From the cell containing the given text, extract its center point as (x, y) coordinate. 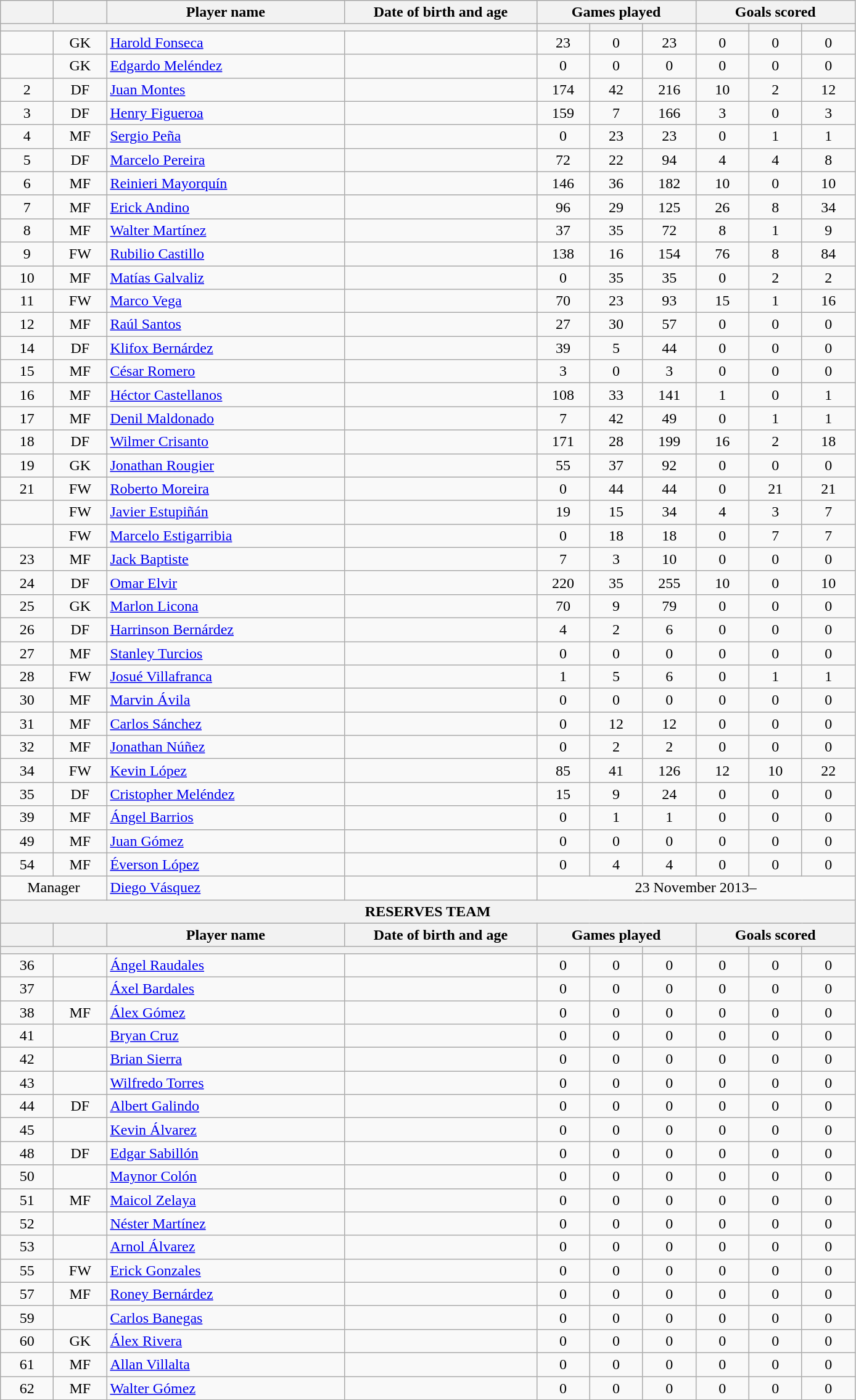
Matías Galvaliz (226, 277)
Walter Martínez (226, 230)
25 (27, 606)
Reinieri Mayorquín (226, 183)
182 (669, 183)
Raúl Santos (226, 325)
48 (27, 1153)
Denil Maldonado (226, 418)
Álex Rivera (226, 1341)
Néster Martínez (226, 1224)
Allan Villalta (226, 1364)
Roberto Moreira (226, 489)
125 (669, 207)
51 (27, 1200)
38 (27, 1013)
14 (27, 348)
53 (27, 1247)
Áxel Bardales (226, 988)
92 (669, 465)
Rubilio Castillo (226, 254)
146 (563, 183)
Marcelo Pereira (226, 160)
76 (722, 254)
Ángel Barrios (226, 818)
Marvin Ávila (226, 700)
45 (27, 1130)
Éverson López (226, 864)
54 (27, 864)
154 (669, 254)
60 (27, 1341)
Maicol Zelaya (226, 1200)
Marcelo Estigarribia (226, 536)
Erick Gonzales (226, 1270)
171 (563, 442)
Álex Gómez (226, 1013)
Jonathan Núñez (226, 747)
Jack Baptiste (226, 559)
216 (669, 89)
94 (669, 160)
29 (616, 207)
Josué Villafranca (226, 677)
Kevin López (226, 771)
255 (669, 582)
32 (27, 747)
Arnol Álvarez (226, 1247)
Carlos Sánchez (226, 724)
Walter Gómez (226, 1388)
Ángel Raudales (226, 965)
166 (669, 113)
Carlos Banegas (226, 1317)
César Romero (226, 371)
174 (563, 89)
23 November 2013– (696, 888)
59 (27, 1317)
79 (669, 606)
Harrinson Bernárdez (226, 629)
Klifox Bernárdez (226, 348)
11 (27, 301)
33 (616, 395)
138 (563, 254)
Héctor Castellanos (226, 395)
Sergio Peña (226, 136)
93 (669, 301)
85 (563, 771)
199 (669, 442)
Diego Vásquez (226, 888)
Roney Bernárdez (226, 1294)
31 (27, 724)
96 (563, 207)
Bryan Cruz (226, 1036)
Erick Andino (226, 207)
108 (563, 395)
Manager (54, 888)
Harold Fonseca (226, 43)
Stanley Turcios (226, 653)
52 (27, 1224)
61 (27, 1364)
Maynor Colón (226, 1177)
Cristopher Meléndez (226, 794)
17 (27, 418)
159 (563, 113)
Omar Elvir (226, 582)
141 (669, 395)
Edgardo Meléndez (226, 66)
Juan Montes (226, 89)
RESERVES TEAM (428, 911)
43 (27, 1083)
Juan Gómez (226, 841)
Jonathan Rougier (226, 465)
84 (828, 254)
Kevin Álvarez (226, 1130)
126 (669, 771)
Marlon Licona (226, 606)
Albert Galindo (226, 1106)
50 (27, 1177)
Henry Figueroa (226, 113)
220 (563, 582)
Edgar Sabillón (226, 1153)
62 (27, 1388)
Marco Vega (226, 301)
Wilfredo Torres (226, 1083)
Brian Sierra (226, 1059)
Wilmer Crisanto (226, 442)
Javier Estupiñán (226, 512)
